Identify which cell holds the provided text, then report its (X, Y) central coordinate. 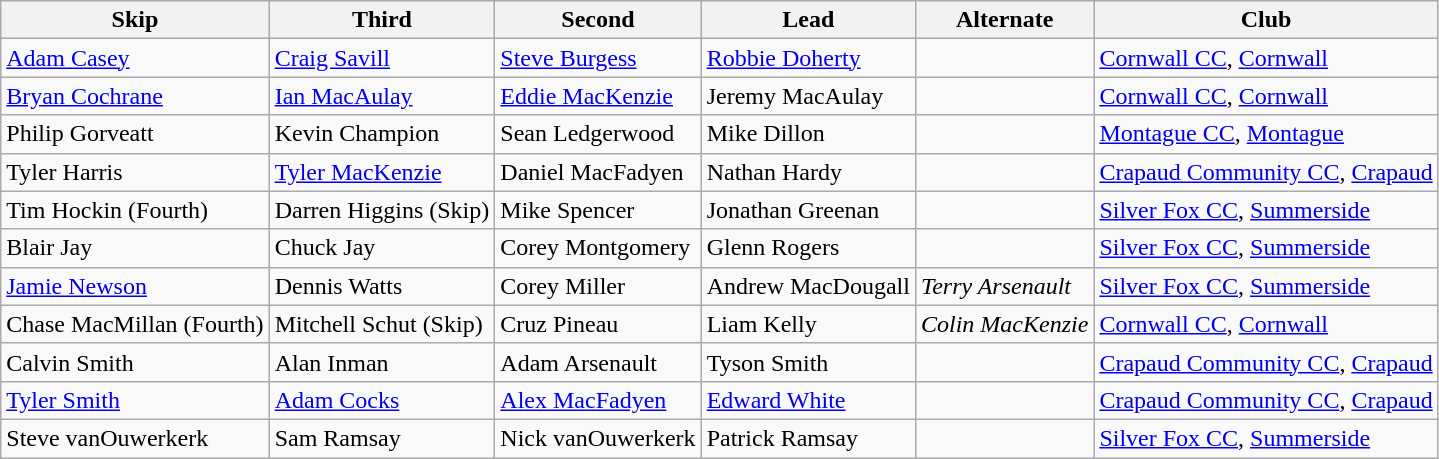
Alternate (1004, 20)
Ian MacAulay (382, 96)
Second (598, 20)
Club (1266, 20)
Jeremy MacAulay (808, 96)
Cruz Pineau (598, 324)
Tyson Smith (808, 362)
Edward White (808, 400)
Lead (808, 20)
Craig Savill (382, 58)
Philip Gorveatt (135, 134)
Patrick Ramsay (808, 438)
Dennis Watts (382, 286)
Chuck Jay (382, 248)
Calvin Smith (135, 362)
Tyler Harris (135, 172)
Liam Kelly (808, 324)
Alan Inman (382, 362)
Skip (135, 20)
Corey Montgomery (598, 248)
Bryan Cochrane (135, 96)
Mitchell Schut (Skip) (382, 324)
Nick vanOuwerkerk (598, 438)
Tyler MacKenzie (382, 172)
Terry Arsenault (1004, 286)
Alex MacFadyen (598, 400)
Robbie Doherty (808, 58)
Sam Ramsay (382, 438)
Tim Hockin (Fourth) (135, 210)
Daniel MacFadyen (598, 172)
Adam Cocks (382, 400)
Eddie MacKenzie (598, 96)
Glenn Rogers (808, 248)
Andrew MacDougall (808, 286)
Sean Ledgerwood (598, 134)
Chase MacMillan (Fourth) (135, 324)
Montague CC, Montague (1266, 134)
Tyler Smith (135, 400)
Colin MacKenzie (1004, 324)
Jamie Newson (135, 286)
Adam Casey (135, 58)
Third (382, 20)
Nathan Hardy (808, 172)
Darren Higgins (Skip) (382, 210)
Jonathan Greenan (808, 210)
Kevin Champion (382, 134)
Steve vanOuwerkerk (135, 438)
Corey Miller (598, 286)
Blair Jay (135, 248)
Mike Spencer (598, 210)
Mike Dillon (808, 134)
Steve Burgess (598, 58)
Adam Arsenault (598, 362)
